Return the [x, y] coordinate for the center point of the cell that contains the specified text.  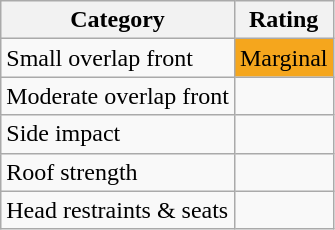
Small overlap front [118, 58]
Category [118, 20]
Roof strength [118, 172]
Rating [284, 20]
Moderate overlap front [118, 96]
Side impact [118, 134]
Marginal [284, 58]
Head restraints & seats [118, 210]
